Find where the given text appears and provide that cell's center as (X, Y) coordinate. 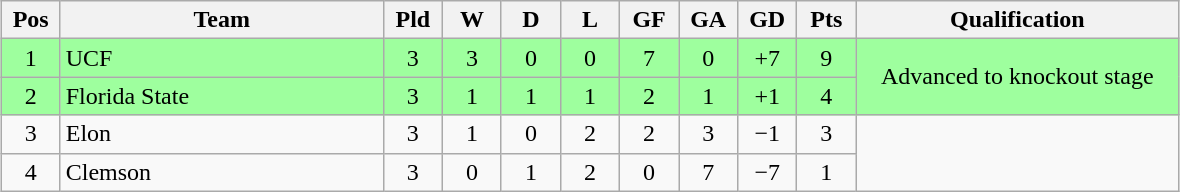
L (590, 20)
Pld (412, 20)
GD (768, 20)
UCF (222, 58)
Clemson (222, 172)
Pts (826, 20)
+7 (768, 58)
GF (650, 20)
Advanced to knockout stage (1018, 77)
9 (826, 58)
D (530, 20)
−7 (768, 172)
Pos (30, 20)
GA (708, 20)
+1 (768, 96)
Florida State (222, 96)
Qualification (1018, 20)
Team (222, 20)
W (472, 20)
−1 (768, 134)
Elon (222, 134)
